Search for the cell housing the specified text and yield its [x, y] center coordinate. 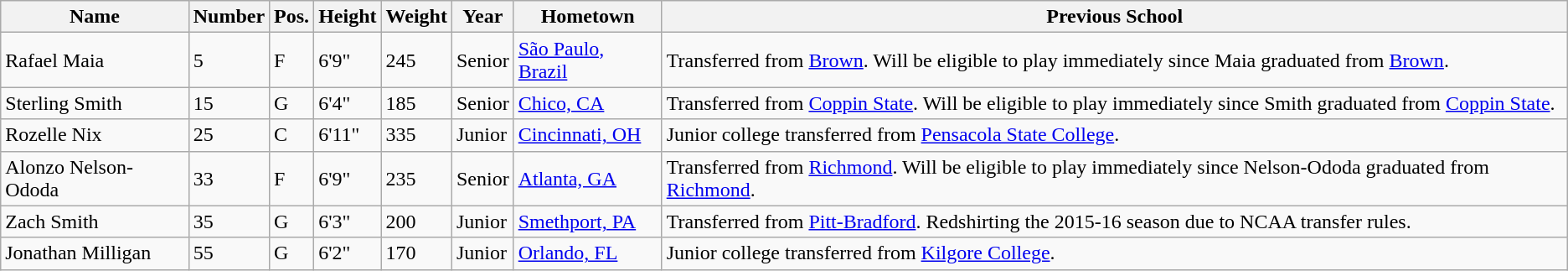
Cincinnati, OH [588, 135]
Chico, CA [588, 103]
Zach Smith [95, 221]
Transferred from Coppin State. Will be eligible to play immediately since Smith graduated from Coppin State. [1114, 103]
Atlanta, GA [588, 178]
5 [229, 60]
35 [229, 221]
Pos. [291, 17]
Junior college transferred from Pensacola State College. [1114, 135]
33 [229, 178]
245 [416, 60]
Rafael Maia [95, 60]
Transferred from Richmond. Will be eligible to play immediately since Nelson-Ododa graduated from Richmond. [1114, 178]
170 [416, 253]
Sterling Smith [95, 103]
6'2" [348, 253]
Transferred from Pitt-Bradford. Redshirting the 2015-16 season due to NCAA transfer rules. [1114, 221]
Weight [416, 17]
Transferred from Brown. Will be eligible to play immediately since Maia graduated from Brown. [1114, 60]
15 [229, 103]
São Paulo, Brazil [588, 60]
Height [348, 17]
185 [416, 103]
Rozelle Nix [95, 135]
335 [416, 135]
Orlando, FL [588, 253]
Alonzo Nelson-Ododa [95, 178]
Previous School [1114, 17]
6'11" [348, 135]
Junior college transferred from Kilgore College. [1114, 253]
Year [482, 17]
6'3" [348, 221]
55 [229, 253]
Name [95, 17]
Jonathan Milligan [95, 253]
235 [416, 178]
Hometown [588, 17]
Smethport, PA [588, 221]
6'4" [348, 103]
Number [229, 17]
25 [229, 135]
200 [416, 221]
C [291, 135]
